Locate the cell with the specified text and output its [X, Y] center coordinate. 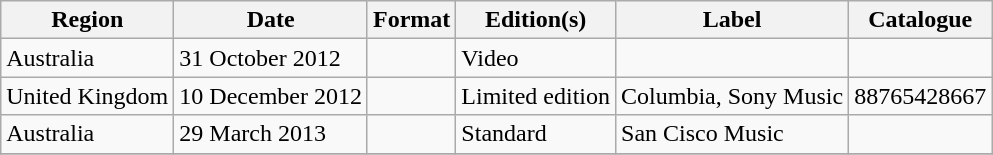
Catalogue [920, 20]
29 March 2013 [271, 134]
Region [88, 20]
San Cisco Music [732, 134]
Date [271, 20]
Columbia, Sony Music [732, 96]
31 October 2012 [271, 58]
Limited edition [536, 96]
10 December 2012 [271, 96]
88765428667 [920, 96]
Video [536, 58]
Standard [536, 134]
Edition(s) [536, 20]
Format [411, 20]
Label [732, 20]
United Kingdom [88, 96]
